For the text-containing cell, return its midpoint in [x, y] coordinate format. 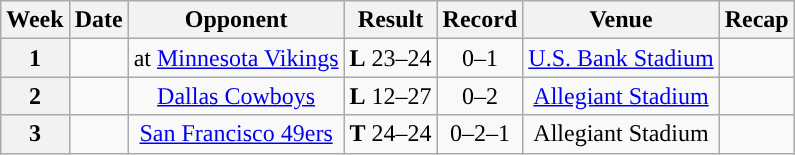
San Francisco 49ers [236, 134]
Week [35, 20]
Recap [756, 20]
U.S. Bank Stadium [621, 58]
2 [35, 96]
Dallas Cowboys [236, 96]
L 23–24 [390, 58]
0–2 [480, 96]
Venue [621, 20]
at Minnesota Vikings [236, 58]
Date [98, 20]
T 24–24 [390, 134]
1 [35, 58]
0–2–1 [480, 134]
3 [35, 134]
Result [390, 20]
0–1 [480, 58]
Record [480, 20]
L 12–27 [390, 96]
Opponent [236, 20]
